Search for the cell housing the specified text and yield its [x, y] center coordinate. 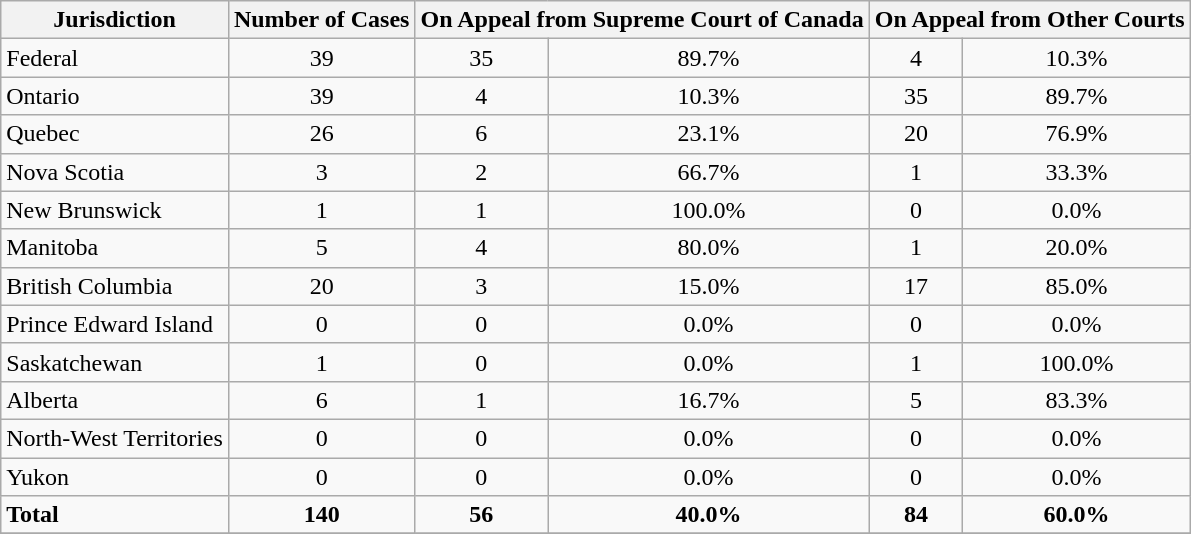
76.9% [1076, 134]
New Brunswick [115, 210]
140 [322, 515]
15.0% [709, 286]
North-West Territories [115, 438]
Number of Cases [322, 20]
Ontario [115, 96]
Alberta [115, 400]
26 [322, 134]
Jurisdiction [115, 20]
80.0% [709, 248]
Manitoba [115, 248]
20.0% [1076, 248]
85.0% [1076, 286]
56 [482, 515]
British Columbia [115, 286]
2 [482, 172]
Yukon [115, 477]
66.7% [709, 172]
60.0% [1076, 515]
84 [916, 515]
33.3% [1076, 172]
Saskatchewan [115, 362]
Federal [115, 58]
On Appeal from Supreme Court of Canada [642, 20]
Quebec [115, 134]
40.0% [709, 515]
17 [916, 286]
Total [115, 515]
On Appeal from Other Courts [1030, 20]
83.3% [1076, 400]
16.7% [709, 400]
Nova Scotia [115, 172]
Prince Edward Island [115, 324]
23.1% [709, 134]
